Detect which cell encompasses the target text, then output its [x, y] center coordinate. 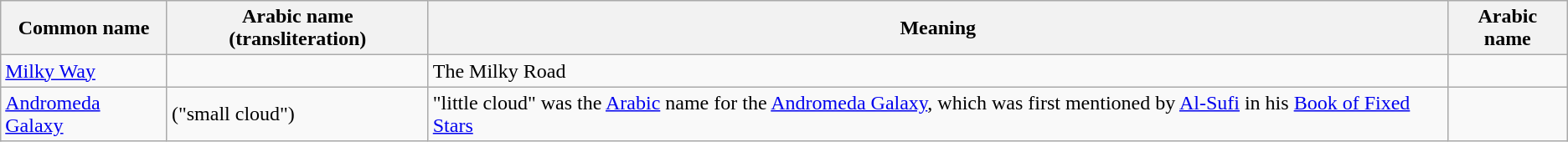
Meaning [938, 28]
"little cloud" was the Arabic name for the Andromeda Galaxy, which was first mentioned by Al-Sufi in his Book of Fixed Stars [938, 114]
The Milky Road [938, 71]
Arabic name [1508, 28]
Arabic name (transliteration) [297, 28]
Common name [84, 28]
("small cloud") [297, 114]
Andromeda Galaxy [84, 114]
Milky Way [84, 71]
